Return the [X, Y] coordinate for the center point of the cell that contains the specified text.  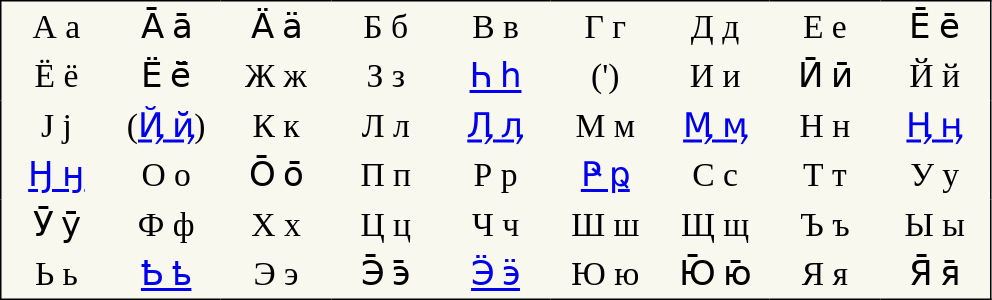
Т т [825, 175]
Ӊ ӊ [936, 125]
Ҏ ҏ [605, 175]
Ј ј [56, 125]
(Ҋ ҋ) [166, 125]
Р р [496, 175]
Б б [386, 26]
О о [166, 175]
(') [605, 76]
Ц ц [386, 225]
Э э [276, 274]
Ю ю [605, 274]
Ф ф [166, 225]
Ы ы [936, 225]
Н н [825, 125]
Й й [936, 76]
Л л [386, 125]
Ӎ ӎ [715, 125]
Ӈ ӈ [56, 175]
К к [276, 125]
Ю̄ ю̄ [715, 274]
Һ һ [496, 76]
Ӣ ӣ [825, 76]
Ӭ ӭ [496, 274]
А̄ а̄ [166, 26]
О̄ о̄ [276, 175]
Щ щ [715, 225]
Я̄ я̄ [936, 274]
У у [936, 175]
Ё̄ ё̄ [166, 76]
Ш ш [605, 225]
З з [386, 76]
Ь ь [56, 274]
Х х [276, 225]
Е е [825, 26]
Ҍ ҍ [166, 274]
С с [715, 175]
Э̄ э̄ [386, 274]
Ж ж [276, 76]
Ч ч [496, 225]
М м [605, 125]
А а [56, 26]
В в [496, 26]
Ӯ ӯ [56, 225]
Г г [605, 26]
Д д [715, 26]
Я я [825, 274]
Ӆ ӆ [496, 125]
Ъ ъ [825, 225]
И и [715, 76]
Ӓ ӓ [276, 26]
Е̄ е̄ [936, 26]
П п [386, 175]
Ё ё [56, 76]
